Capture the cell that displays the provided text and extract its (X, Y) central coordinate. 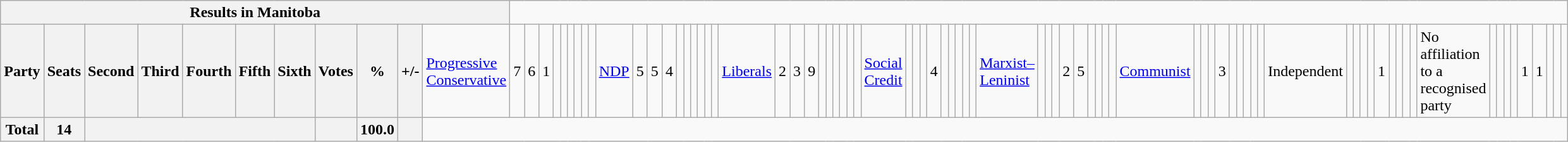
Votes (336, 71)
Third (161, 71)
+/- (411, 71)
Social Credit (884, 71)
Results in Manitoba (255, 13)
No affiliation to a recognised party (1454, 71)
Party (22, 71)
Progressive Conservative (466, 71)
% (377, 71)
Liberals (747, 71)
Fourth (209, 71)
NDP (614, 71)
6 (532, 71)
7 (517, 71)
14 (64, 129)
Total (22, 129)
100.0 (377, 129)
Communist (1155, 71)
Second (111, 71)
Fifth (255, 71)
9 (811, 71)
Seats (64, 71)
Sixth (295, 71)
Independent (1306, 71)
Marxist–Leninist (1007, 71)
